Capture the cell that displays the provided text and extract its (X, Y) central coordinate. 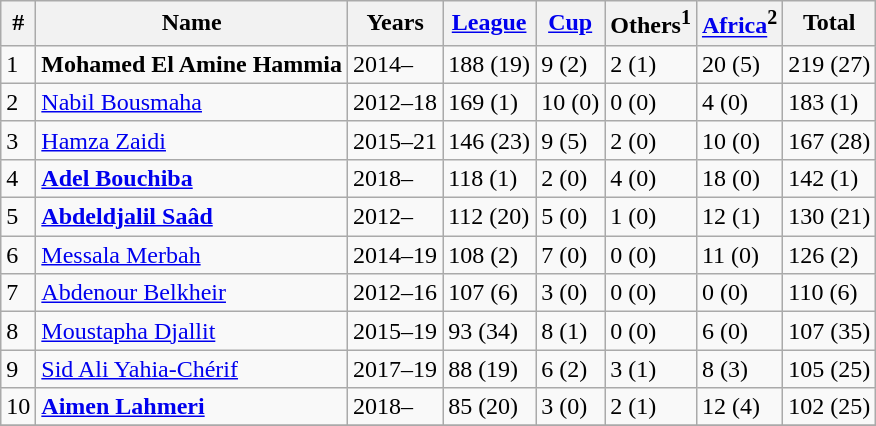
2012–16 (396, 293)
5 (0) (570, 217)
2012– (396, 217)
1 (0) (651, 217)
2017–19 (396, 369)
102 (25) (830, 407)
2014–19 (396, 255)
105 (25) (830, 369)
Abdeldjalil Saâd (192, 217)
93 (34) (490, 331)
3 (18, 140)
18 (0) (739, 178)
9 (2) (570, 64)
9 (18, 369)
Mohamed El Amine Hammia (192, 64)
Cup (570, 24)
2 (18, 102)
9 (5) (570, 140)
Total (830, 24)
5 (18, 217)
6 (2) (570, 369)
107 (35) (830, 331)
7 (0) (570, 255)
8 (1) (570, 331)
Others1 (651, 24)
108 (2) (490, 255)
2012–18 (396, 102)
Aimen Lahmeri (192, 407)
11 (0) (739, 255)
167 (28) (830, 140)
Adel Bouchiba (192, 178)
7 (18, 293)
130 (21) (830, 217)
3 (1) (651, 369)
188 (19) (490, 64)
2014– (396, 64)
Nabil Bousmaha (192, 102)
8 (18, 331)
2015–21 (396, 140)
20 (5) (739, 64)
88 (19) (490, 369)
110 (6) (830, 293)
Hamza Zaidi (192, 140)
# (18, 24)
12 (4) (739, 407)
2015–19 (396, 331)
169 (1) (490, 102)
Years (396, 24)
219 (27) (830, 64)
Moustapha Djallit (192, 331)
Name (192, 24)
6 (18, 255)
8 (3) (739, 369)
6 (0) (739, 331)
10 (18, 407)
107 (6) (490, 293)
142 (1) (830, 178)
Messala Merbah (192, 255)
112 (20) (490, 217)
146 (23) (490, 140)
League (490, 24)
Abdenour Belkheir (192, 293)
118 (1) (490, 178)
183 (1) (830, 102)
1 (18, 64)
Africa2 (739, 24)
4 (18, 178)
Sid Ali Yahia-Chérif (192, 369)
85 (20) (490, 407)
126 (2) (830, 255)
12 (1) (739, 217)
